Determine the (X, Y) coordinate at the center of the cell enclosing the given text.  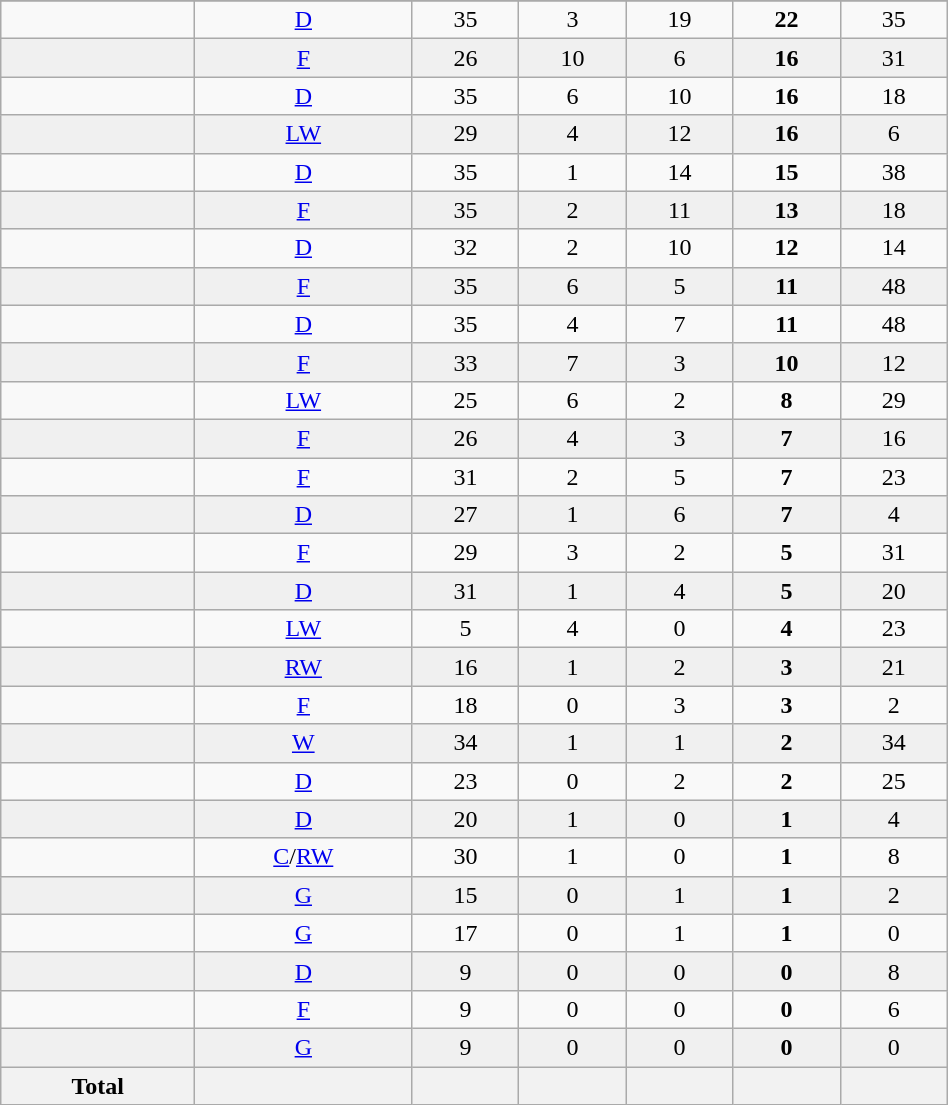
13 (786, 210)
38 (894, 172)
33 (466, 362)
27 (466, 515)
21 (894, 667)
RW (304, 667)
32 (466, 248)
19 (680, 20)
W (304, 743)
30 (466, 857)
C/RW (304, 857)
Total (98, 1085)
17 (466, 933)
22 (786, 20)
